Provide the (X, Y) coordinate of the cell's center where the given text is located.  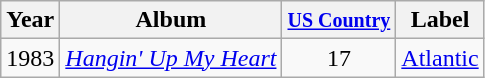
Hangin' Up My Heart (171, 58)
Label (440, 20)
Year (30, 20)
Album (171, 20)
1983 (30, 58)
Atlantic (440, 58)
US Country (339, 20)
17 (339, 58)
